Extract the (X, Y) coordinate from the center of the cell holding the provided text.  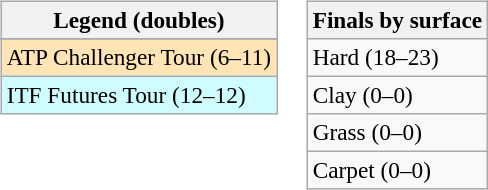
ATP Challenger Tour (6–11) (138, 57)
Grass (0–0) (397, 133)
Legend (doubles) (138, 20)
Finals by surface (397, 20)
ITF Futures Tour (12–12) (138, 95)
Hard (18–23) (397, 57)
Carpet (0–0) (397, 171)
Clay (0–0) (397, 95)
